Extract the (X, Y) coordinate from the center of the cell holding the provided text.  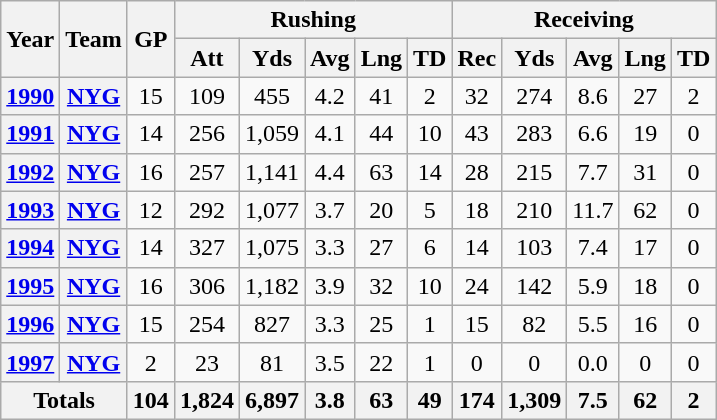
1,309 (534, 400)
12 (150, 210)
6,897 (272, 400)
7.4 (593, 248)
3.8 (330, 400)
23 (206, 362)
7.7 (593, 172)
20 (381, 210)
24 (477, 286)
17 (645, 248)
827 (272, 324)
283 (534, 134)
Rushing (313, 20)
257 (206, 172)
3.5 (330, 362)
41 (381, 96)
6 (430, 248)
19 (645, 134)
3.9 (330, 286)
142 (534, 286)
4.1 (330, 134)
0.0 (593, 362)
49 (430, 400)
Att (206, 58)
11.7 (593, 210)
1997 (30, 362)
Totals (64, 400)
1,059 (272, 134)
6.6 (593, 134)
25 (381, 324)
8.6 (593, 96)
109 (206, 96)
1,077 (272, 210)
215 (534, 172)
1990 (30, 96)
256 (206, 134)
5 (430, 210)
455 (272, 96)
Rec (477, 58)
1995 (30, 286)
1,824 (206, 400)
44 (381, 134)
Receiving (584, 20)
306 (206, 286)
1996 (30, 324)
4.2 (330, 96)
274 (534, 96)
5.9 (593, 286)
1994 (30, 248)
174 (477, 400)
1992 (30, 172)
Team (94, 39)
327 (206, 248)
1,141 (272, 172)
81 (272, 362)
31 (645, 172)
5.5 (593, 324)
28 (477, 172)
1991 (30, 134)
210 (534, 210)
1,075 (272, 248)
GP (150, 39)
1,182 (272, 286)
4.4 (330, 172)
1993 (30, 210)
254 (206, 324)
3.7 (330, 210)
22 (381, 362)
7.5 (593, 400)
43 (477, 134)
82 (534, 324)
103 (534, 248)
292 (206, 210)
104 (150, 400)
Year (30, 39)
